Output the (x, y) coordinate of the center of the cell containing the given text.  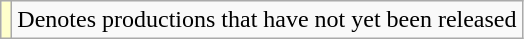
Denotes productions that have not yet been released (267, 20)
